Locate the cell with the specified text and output its [x, y] center coordinate. 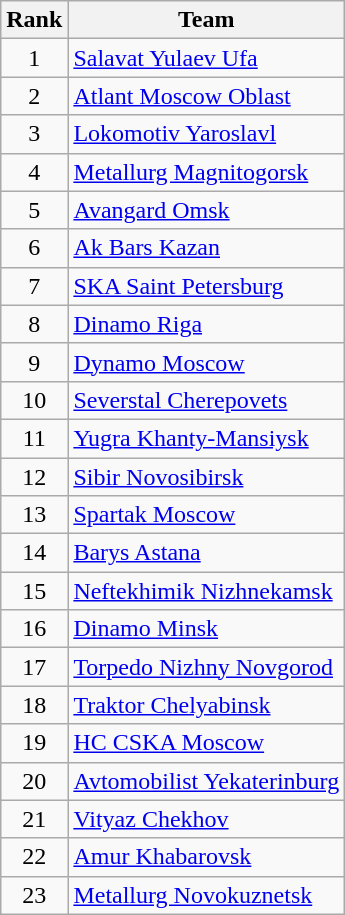
20 [34, 781]
Severstal Cherepovets [206, 400]
Avangard Omsk [206, 210]
9 [34, 362]
Yugra Khanty-Mansiysk [206, 438]
Sibir Novosibirsk [206, 477]
19 [34, 743]
Salavat Yulaev Ufa [206, 58]
Atlant Moscow Oblast [206, 96]
Ak Bars Kazan [206, 248]
Lokomotiv Yaroslavl [206, 134]
Spartak Moscow [206, 515]
HC CSKA Moscow [206, 743]
Torpedo Nizhny Novgorod [206, 667]
Traktor Chelyabinsk [206, 705]
Vityaz Chekhov [206, 819]
Avtomobilist Yekaterinburg [206, 781]
SKA Saint Petersburg [206, 286]
13 [34, 515]
2 [34, 96]
10 [34, 400]
Metallurg Novokuznetsk [206, 895]
22 [34, 857]
11 [34, 438]
Metallurg Magnitogorsk [206, 172]
12 [34, 477]
Rank [34, 20]
17 [34, 667]
7 [34, 286]
4 [34, 172]
23 [34, 895]
8 [34, 324]
16 [34, 629]
Dynamo Moscow [206, 362]
14 [34, 553]
21 [34, 819]
3 [34, 134]
6 [34, 248]
Dinamo Riga [206, 324]
Neftekhimik Nizhnekamsk [206, 591]
Barys Astana [206, 553]
Dinamo Minsk [206, 629]
Team [206, 20]
18 [34, 705]
1 [34, 58]
15 [34, 591]
Amur Khabarovsk [206, 857]
5 [34, 210]
